Return [X, Y] of the center of cell containing provided text 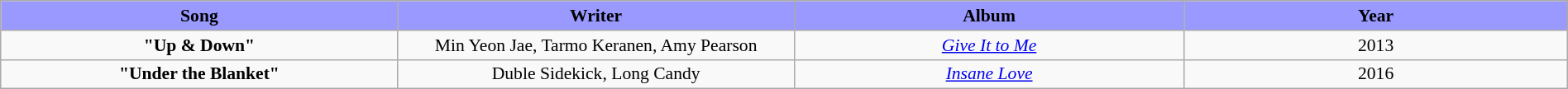
2016 [1376, 74]
"Under the Blanket" [199, 74]
Give It to Me [989, 44]
Year [1376, 16]
Duble Sidekick, Long Candy [595, 74]
Writer [595, 16]
Song [199, 16]
2013 [1376, 44]
Album [989, 16]
Insane Love [989, 74]
Min Yeon Jae, Tarmo Keranen, Amy Pearson [595, 44]
"Up & Down" [199, 44]
